Pinpoint the cell where the given text exists, returning its [x, y] midpoint coordinate. 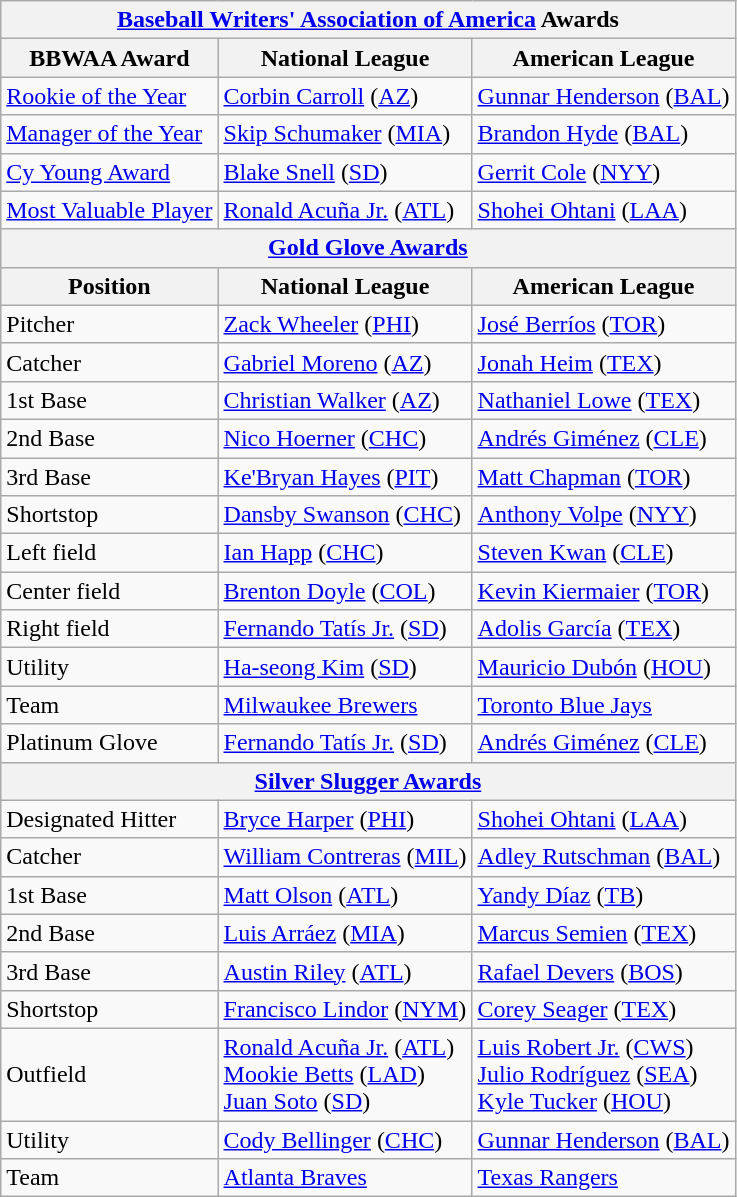
Gold Glove Awards [368, 248]
Yandy Díaz (TB) [604, 895]
Manager of the Year [110, 134]
Gabriel Moreno (AZ) [345, 362]
Matt Olson (ATL) [345, 895]
Adolis García (TEX) [604, 629]
Center field [110, 591]
Texas Rangers [604, 1178]
Cy Young Award [110, 172]
Cody Bellinger (CHC) [345, 1139]
Designated Hitter [110, 819]
Left field [110, 553]
José Berríos (TOR) [604, 324]
Most Valuable Player [110, 210]
Matt Chapman (TOR) [604, 477]
Luis Arráez (MIA) [345, 933]
Milwaukee Brewers [345, 705]
Rafael Devers (BOS) [604, 971]
Toronto Blue Jays [604, 705]
Brenton Doyle (COL) [345, 591]
Zack Wheeler (PHI) [345, 324]
Dansby Swanson (CHC) [345, 515]
Marcus Semien (TEX) [604, 933]
Corey Seager (TEX) [604, 1009]
Gerrit Cole (NYY) [604, 172]
Platinum Glove [110, 743]
Ian Happ (CHC) [345, 553]
Ronald Acuña Jr. (ATL)Mookie Betts (LAD)Juan Soto (SD) [345, 1074]
Brandon Hyde (BAL) [604, 134]
Right field [110, 629]
Nathaniel Lowe (TEX) [604, 400]
Francisco Lindor (NYM) [345, 1009]
Bryce Harper (PHI) [345, 819]
Pitcher [110, 324]
Silver Slugger Awards [368, 781]
Baseball Writers' Association of America Awards [368, 20]
Corbin Carroll (AZ) [345, 96]
BBWAA Award [110, 58]
Christian Walker (AZ) [345, 400]
William Contreras (MIL) [345, 857]
Anthony Volpe (NYY) [604, 515]
Mauricio Dubón (HOU) [604, 667]
Ha-seong Kim (SD) [345, 667]
Rookie of the Year [110, 96]
Jonah Heim (TEX) [604, 362]
Adley Rutschman (BAL) [604, 857]
Skip Schumaker (MIA) [345, 134]
Atlanta Braves [345, 1178]
Position [110, 286]
Ronald Acuña Jr. (ATL) [345, 210]
Ke'Bryan Hayes (PIT) [345, 477]
Steven Kwan (CLE) [604, 553]
Luis Robert Jr. (CWS)Julio Rodríguez (SEA)Kyle Tucker (HOU) [604, 1074]
Kevin Kiermaier (TOR) [604, 591]
Austin Riley (ATL) [345, 971]
Outfield [110, 1074]
Blake Snell (SD) [345, 172]
Nico Hoerner (CHC) [345, 438]
